Determine the (X, Y) coordinate at the center of the cell enclosing the given text.  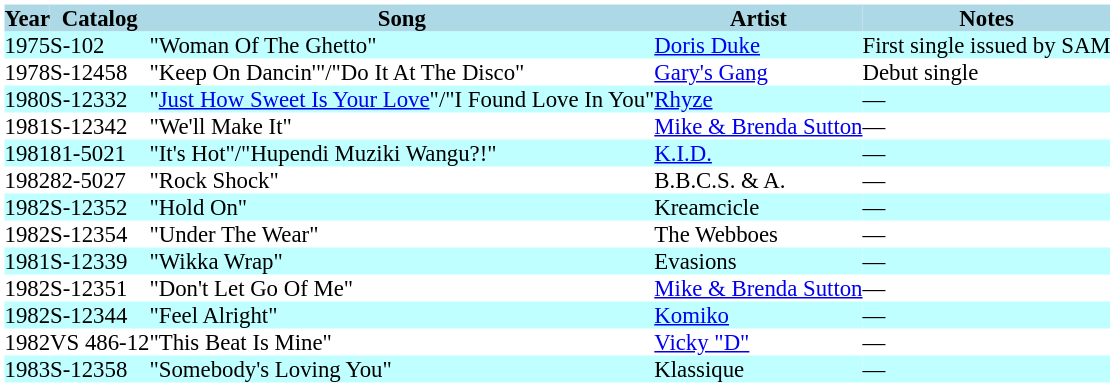
S-12351 (100, 288)
VS 486-12 (100, 342)
82-5027 (100, 180)
Klassique (758, 370)
Year (26, 16)
"It's Hot"/"Hupendi Muziki Wangu?!" (402, 154)
"Feel Alright" (402, 316)
S-12332 (100, 100)
Debut single (988, 72)
Catalog (100, 16)
The Webboes (758, 234)
S-12344 (100, 316)
1978 (26, 72)
"Wikka Wrap" (402, 262)
1980 (26, 100)
Song (402, 16)
Rhyze (758, 100)
Notes (988, 16)
"Woman Of The Ghetto" (402, 46)
Evasions (758, 262)
"Hold On" (402, 208)
"Under The Wear" (402, 234)
K.I.D. (758, 154)
Gary's Gang (758, 72)
81-5021 (100, 154)
S-12458 (100, 72)
1975 (26, 46)
First single issued by SAM (988, 46)
Kreamcicle (758, 208)
"Rock Shock" (402, 180)
S-12339 (100, 262)
S-12352 (100, 208)
"Keep On Dancin'"/"Do It At The Disco" (402, 72)
Vicky "D" (758, 342)
Artist (758, 16)
B.B.C.S. & A. (758, 180)
"Somebody's Loving You" (402, 370)
S-12354 (100, 234)
1983 (26, 370)
"Just How Sweet Is Your Love"/"I Found Love In You" (402, 100)
"This Beat Is Mine" (402, 342)
Komiko (758, 316)
S-12358 (100, 370)
"Don't Let Go Of Me" (402, 288)
"We'll Make It" (402, 126)
S-12342 (100, 126)
S-102 (100, 46)
Doris Duke (758, 46)
